Detect which cell encompasses the target text, then output its [X, Y] center coordinate. 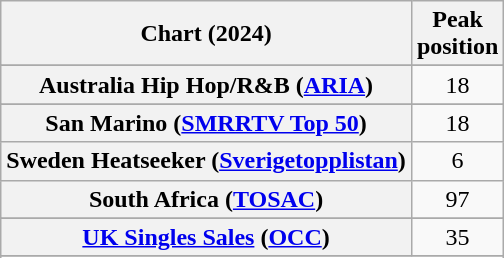
Chart (2024) [206, 34]
Australia Hip Hop/R&B (ARIA) [206, 85]
97 [457, 199]
South Africa (TOSAC) [206, 199]
Sweden Heatseeker (Sverigetopplistan) [206, 161]
Peakposition [457, 34]
San Marino (SMRRTV Top 50) [206, 123]
35 [457, 237]
6 [457, 161]
UK Singles Sales (OCC) [206, 237]
